Return [X, Y] of the center of cell containing provided text 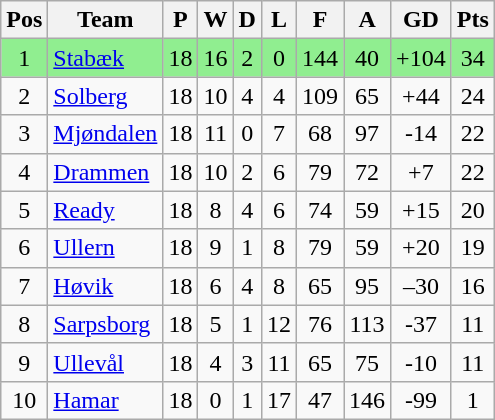
Stabæk [106, 58]
97 [368, 134]
19 [472, 248]
146 [368, 400]
144 [320, 58]
Sarpsborg [106, 324]
Solberg [106, 96]
68 [320, 134]
Team [106, 20]
L [278, 20]
A [368, 20]
Drammen [106, 172]
W [216, 20]
20 [472, 210]
GD [422, 20]
17 [278, 400]
75 [368, 362]
40 [368, 58]
24 [472, 96]
-37 [422, 324]
Hamar [106, 400]
76 [320, 324]
D [247, 20]
34 [472, 58]
72 [368, 172]
+7 [422, 172]
-10 [422, 362]
-14 [422, 134]
+15 [422, 210]
113 [368, 324]
74 [320, 210]
+20 [422, 248]
109 [320, 96]
Ready [106, 210]
47 [320, 400]
+104 [422, 58]
P [180, 20]
12 [278, 324]
–30 [422, 286]
+44 [422, 96]
Ullevål [106, 362]
Pos [24, 20]
-99 [422, 400]
Høvik [106, 286]
95 [368, 286]
F [320, 20]
Ullern [106, 248]
Pts [472, 20]
Mjøndalen [106, 134]
